Find where the given text appears and provide that cell's center as (X, Y) coordinate. 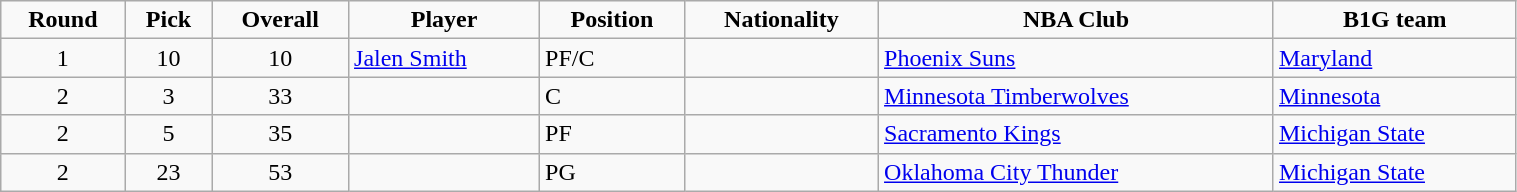
3 (168, 96)
B1G team (1394, 20)
Overall (280, 20)
Jalen Smith (444, 58)
NBA Club (1076, 20)
C (612, 96)
Oklahoma City Thunder (1076, 172)
Pick (168, 20)
5 (168, 134)
Maryland (1394, 58)
Minnesota Timberwolves (1076, 96)
PG (612, 172)
PF (612, 134)
35 (280, 134)
Position (612, 20)
Round (63, 20)
23 (168, 172)
Player (444, 20)
Minnesota (1394, 96)
Phoenix Suns (1076, 58)
1 (63, 58)
53 (280, 172)
Nationality (781, 20)
33 (280, 96)
Sacramento Kings (1076, 134)
PF/C (612, 58)
